Locate the cell with the specified text and output its (x, y) center coordinate. 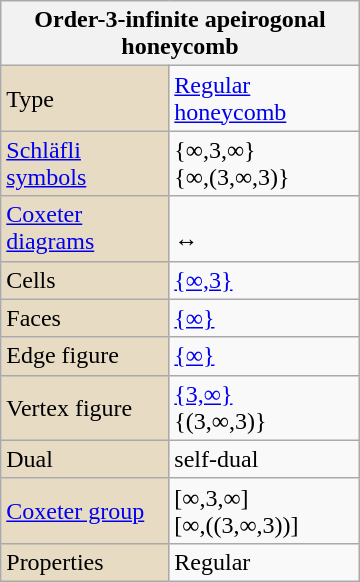
Regular (264, 562)
Coxeter diagrams (85, 228)
Vertex figure (85, 408)
[∞,3,∞][∞,((3,∞,3))] (264, 510)
Type (85, 98)
{∞,3} (264, 280)
self-dual (264, 459)
Schläfli symbols (85, 164)
{∞,3,∞}{∞,(3,∞,3)} (264, 164)
Faces (85, 318)
{3,∞} {(3,∞,3)} (264, 408)
↔ (264, 228)
Dual (85, 459)
Order-3-infinite apeirogonal honeycomb (180, 34)
Coxeter group (85, 510)
Edge figure (85, 356)
Regular honeycomb (264, 98)
Properties (85, 562)
Cells (85, 280)
